Extract the [x, y] coordinate from the center of the cell holding the provided text.  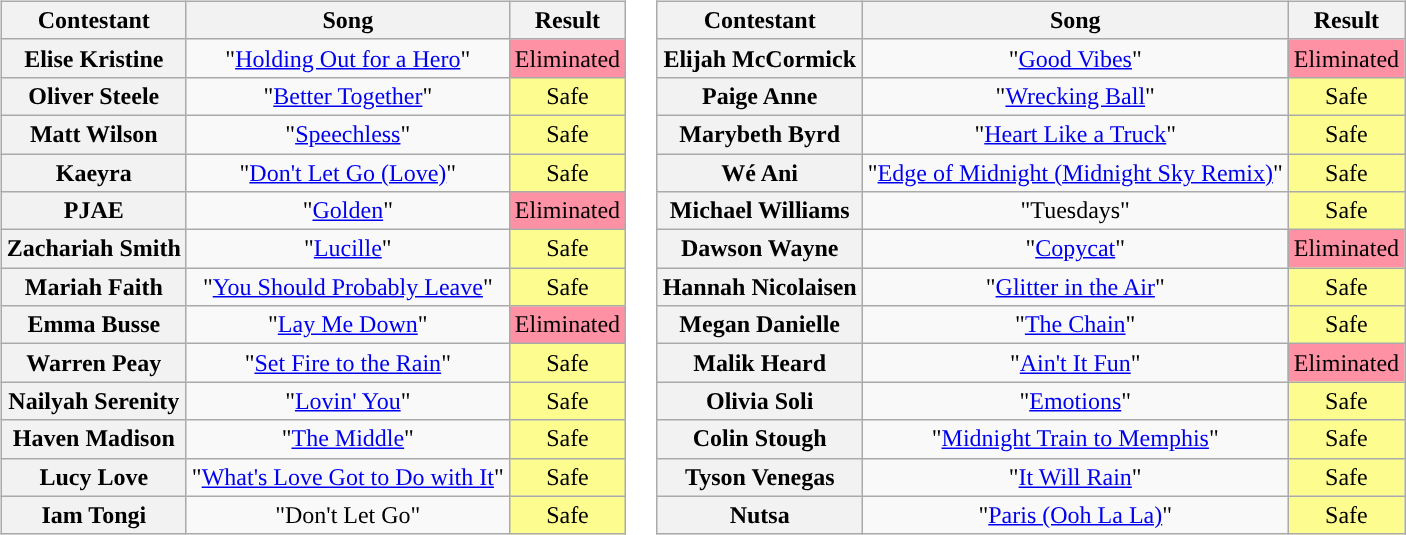
"It Will Rain" [1075, 477]
"Wrecking Ball" [1075, 96]
"You Should Probably Leave" [348, 287]
Tyson Venegas [760, 477]
Emma Busse [94, 325]
Malik Heard [760, 363]
"The Chain" [1075, 325]
Elise Kristine [94, 58]
"Tuesdays" [1075, 211]
"Lucille" [348, 249]
"Midnight Train to Memphis" [1075, 439]
"Don't Let Go (Love)" [348, 173]
Zachariah Smith [94, 249]
Olivia Soli [760, 401]
Michael Williams [760, 211]
"Set Fire to the Rain" [348, 363]
"What's Love Got to Do with It" [348, 477]
Lucy Love [94, 477]
Nailyah Serenity [94, 401]
Warren Peay [94, 363]
"Heart Like a Truck" [1075, 134]
"Emotions" [1075, 401]
"Holding Out for a Hero" [348, 58]
Haven Madison [94, 439]
Hannah Nicolaisen [760, 287]
"Paris (Ooh La La)" [1075, 515]
Paige Anne [760, 96]
Colin Stough [760, 439]
"Lay Me Down" [348, 325]
"Ain't It Fun" [1075, 363]
"Edge of Midnight (Midnight Sky Remix)" [1075, 173]
Kaeyra [94, 173]
"Glitter in the Air" [1075, 287]
Marybeth Byrd [760, 134]
Dawson Wayne [760, 249]
"The Middle" [348, 439]
Megan Danielle [760, 325]
"Better Together" [348, 96]
Matt Wilson [94, 134]
PJAE [94, 211]
Oliver Steele [94, 96]
"Lovin' You" [348, 401]
Wé Ani [760, 173]
"Don't Let Go" [348, 515]
Mariah Faith [94, 287]
"Speechless" [348, 134]
Iam Tongi [94, 515]
"Copycat" [1075, 249]
Elijah McCormick [760, 58]
"Golden" [348, 211]
"Good Vibes" [1075, 58]
Nutsa [760, 515]
